Find where the given text appears and provide that cell's center as [X, Y] coordinate. 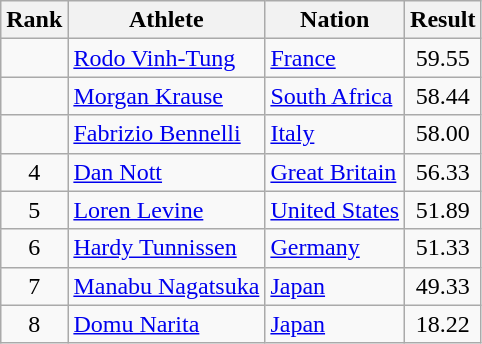
Athlete [166, 20]
59.55 [443, 58]
South Africa [335, 96]
Manabu Nagatsuka [166, 286]
18.22 [443, 324]
Rank [34, 20]
Hardy Tunnissen [166, 248]
58.44 [443, 96]
Rodo Vinh-Tung [166, 58]
56.33 [443, 172]
7 [34, 286]
51.33 [443, 248]
France [335, 58]
58.00 [443, 134]
United States [335, 210]
Morgan Krause [166, 96]
Result [443, 20]
Dan Nott [166, 172]
Fabrizio Bennelli [166, 134]
Loren Levine [166, 210]
6 [34, 248]
Domu Narita [166, 324]
Nation [335, 20]
Germany [335, 248]
Italy [335, 134]
Great Britain [335, 172]
51.89 [443, 210]
8 [34, 324]
4 [34, 172]
5 [34, 210]
49.33 [443, 286]
